Capture the cell that displays the provided text and extract its (x, y) central coordinate. 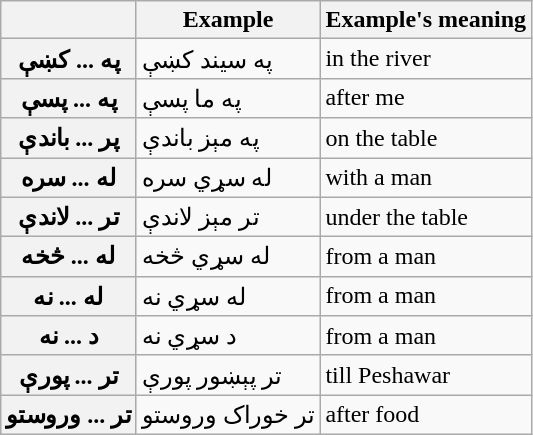
له سړي سره (228, 178)
تر مېز لاندې (228, 217)
on the table (426, 138)
تر پېښور پورې (228, 375)
in the river (426, 59)
د ... نه (69, 336)
Example's meaning (426, 20)
تر ... لاندې (69, 217)
په مېز باندې (228, 138)
till Peshawar (426, 375)
after food (426, 415)
له سړي څخه (228, 257)
د سړي نه (228, 336)
په ... کښې (69, 59)
په ما پسې (228, 98)
after me (426, 98)
Example (228, 20)
په ... پسې (69, 98)
په سيند کښې (228, 59)
under the table (426, 217)
له ... نه (69, 296)
with a man (426, 178)
له سړي نه (228, 296)
تر خوراک وروستو (228, 415)
تر ... وروستو (69, 415)
له ... سره (69, 178)
له ... څخه (69, 257)
پر ... باندې (69, 138)
تر ... پورې (69, 375)
